For the text-containing cell, return its midpoint in [x, y] coordinate format. 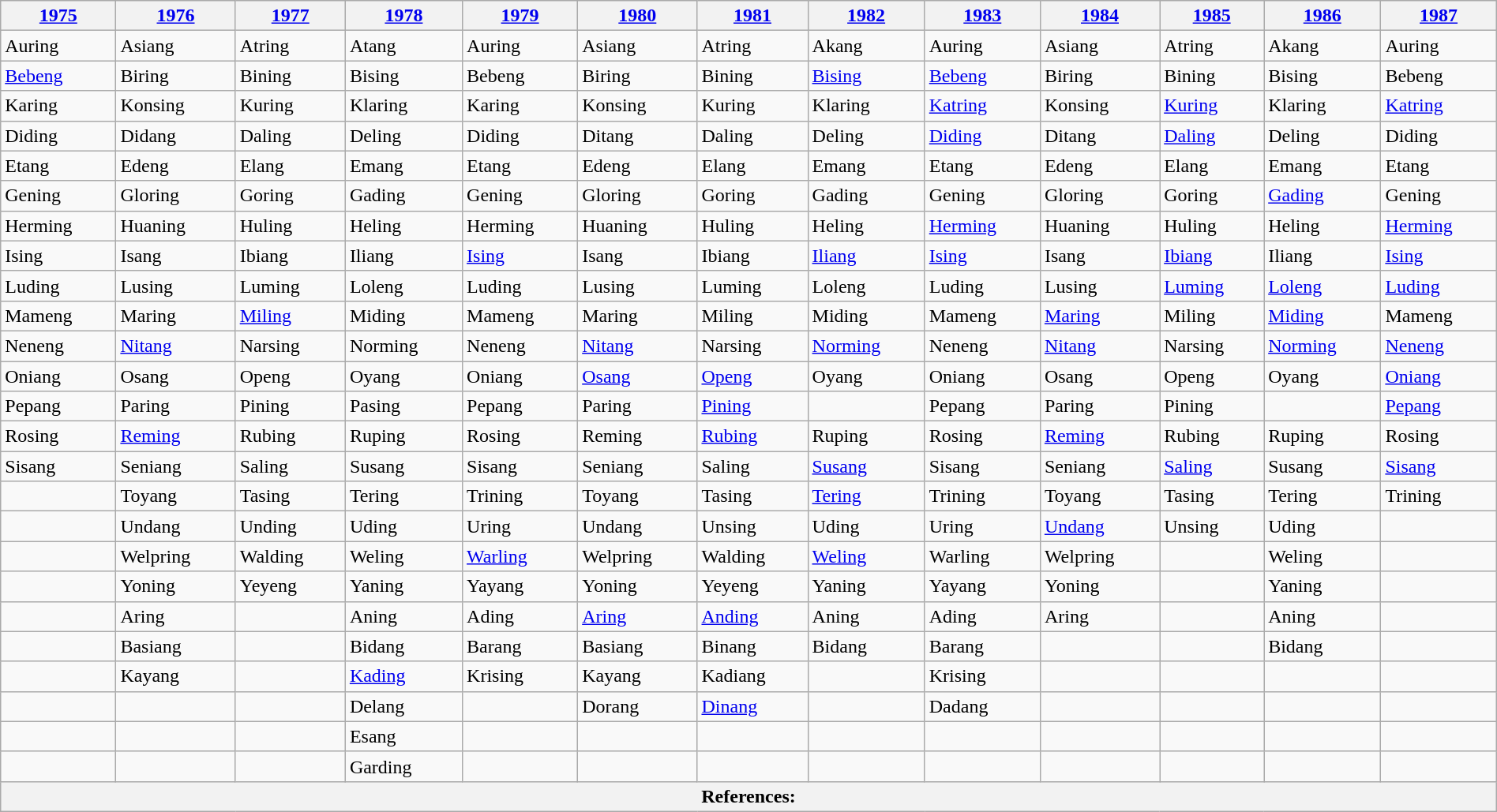
Dorang [638, 706]
References: [748, 796]
1984 [1099, 16]
Kading [403, 676]
1985 [1212, 16]
Dinang [752, 706]
Atang [403, 46]
Esang [403, 736]
1980 [638, 16]
Pasing [403, 406]
1979 [520, 16]
1981 [752, 16]
1987 [1439, 16]
Delang [403, 706]
1977 [291, 16]
Anding [752, 616]
1975 [58, 16]
1983 [982, 16]
Garding [403, 766]
1976 [175, 16]
Unding [291, 526]
1982 [866, 16]
1978 [403, 16]
Didang [175, 136]
1986 [1323, 16]
Kadiang [752, 676]
Binang [752, 646]
Dadang [982, 706]
